Return the [X, Y] coordinate for the center point of the cell that contains the specified text.  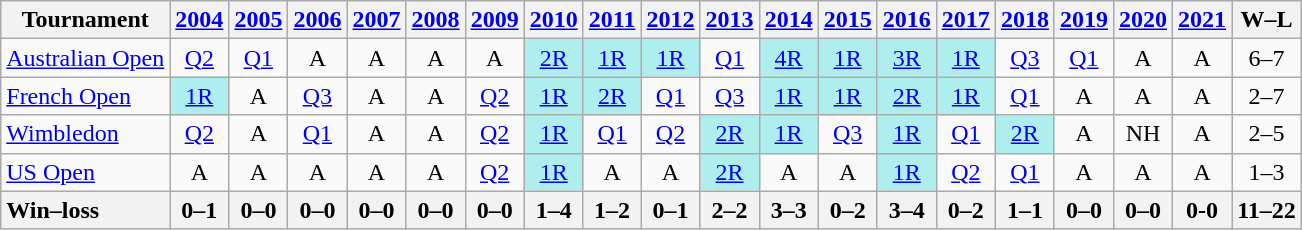
2008 [436, 20]
US Open [86, 172]
2007 [376, 20]
2–2 [730, 210]
2–7 [1267, 96]
2006 [318, 20]
1–1 [1024, 210]
2004 [200, 20]
1–4 [554, 210]
NH [1142, 134]
1–2 [612, 210]
6–7 [1267, 58]
3–4 [906, 210]
2–5 [1267, 134]
0-0 [1202, 210]
3–3 [788, 210]
11–22 [1267, 210]
2016 [906, 20]
2018 [1024, 20]
Tournament [86, 20]
2017 [966, 20]
French Open [86, 96]
2012 [670, 20]
Australian Open [86, 58]
4R [788, 58]
1–3 [1267, 172]
2021 [1202, 20]
2014 [788, 20]
3R [906, 58]
2010 [554, 20]
2019 [1084, 20]
Win–loss [86, 210]
2020 [1142, 20]
2013 [730, 20]
Wimbledon [86, 134]
2015 [848, 20]
2005 [258, 20]
2009 [494, 20]
2011 [612, 20]
W–L [1267, 20]
